Locate the cell with the specified text and output its (x, y) center coordinate. 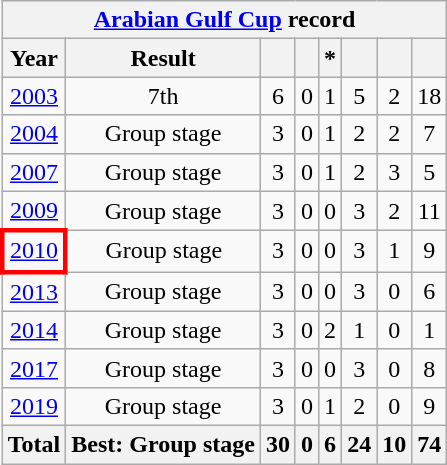
74 (430, 444)
2007 (34, 172)
24 (360, 444)
2003 (34, 96)
Year (34, 58)
Best: Group stage (164, 444)
18 (430, 96)
Result (164, 58)
8 (430, 368)
* (330, 58)
2009 (34, 211)
2004 (34, 134)
Total (34, 444)
2019 (34, 406)
10 (394, 444)
2010 (34, 252)
2013 (34, 292)
Arabian Gulf Cup record (224, 20)
2017 (34, 368)
7 (430, 134)
2014 (34, 330)
11 (430, 211)
30 (278, 444)
7th (164, 96)
